Provide the (X, Y) coordinate of the cell's center where the given text is located.  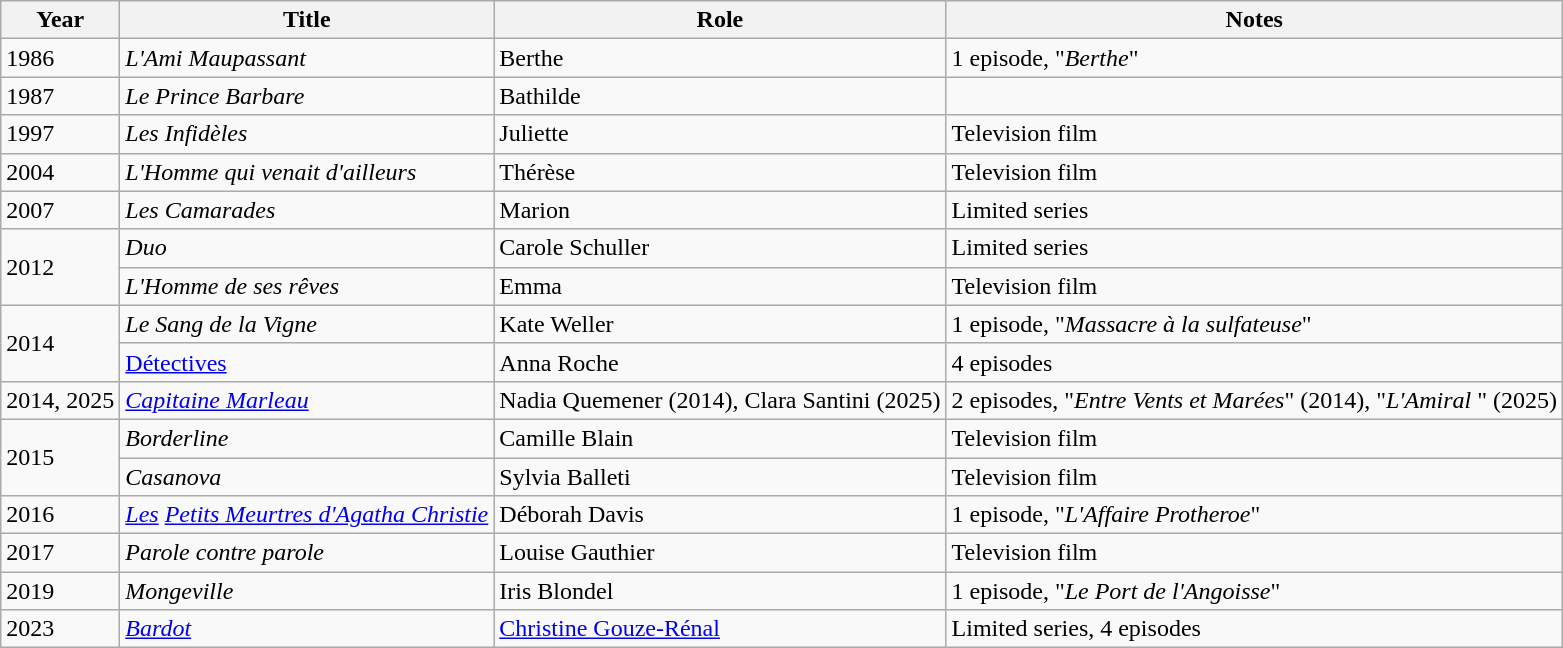
Borderline (307, 438)
Louise Gauthier (720, 553)
2007 (60, 210)
2014, 2025 (60, 400)
1987 (60, 96)
Limited series, 4 episodes (1254, 629)
Camille Blain (720, 438)
Christine Gouze-Rénal (720, 629)
Carole Schuller (720, 248)
Le Prince Barbare (307, 96)
4 episodes (1254, 362)
2023 (60, 629)
Parole contre parole (307, 553)
1 episode, "Berthe" (1254, 58)
Le Sang de la Vigne (307, 324)
Berthe (720, 58)
Les Camarades (307, 210)
2014 (60, 343)
Capitaine Marleau (307, 400)
Marion (720, 210)
Détectives (307, 362)
Casanova (307, 477)
Kate Weller (720, 324)
2004 (60, 172)
Year (60, 20)
Title (307, 20)
L'Ami Maupassant (307, 58)
Les Petits Meurtres d'Agatha Christie (307, 515)
1997 (60, 134)
1 episode, "Massacre à la sulfateuse" (1254, 324)
2015 (60, 457)
1986 (60, 58)
2 episodes, "Entre Vents et Marées" (2014), "L'Amiral " (2025) (1254, 400)
1 episode, "L'Affaire Protheroe" (1254, 515)
Les Infidèles (307, 134)
Role (720, 20)
Mongeville (307, 591)
2017 (60, 553)
Notes (1254, 20)
Thérèse (720, 172)
Emma (720, 286)
L'Homme qui venait d'ailleurs (307, 172)
Sylvia Balleti (720, 477)
1 episode, "Le Port de l'Angoisse" (1254, 591)
Nadia Quemener (2014), Clara Santini (2025) (720, 400)
2012 (60, 267)
Iris Blondel (720, 591)
Bardot (307, 629)
Juliette (720, 134)
2016 (60, 515)
2019 (60, 591)
Bathilde (720, 96)
L'Homme de ses rêves (307, 286)
Déborah Davis (720, 515)
Anna Roche (720, 362)
Duo (307, 248)
